Identify which cell holds the provided text, then report its [x, y] central coordinate. 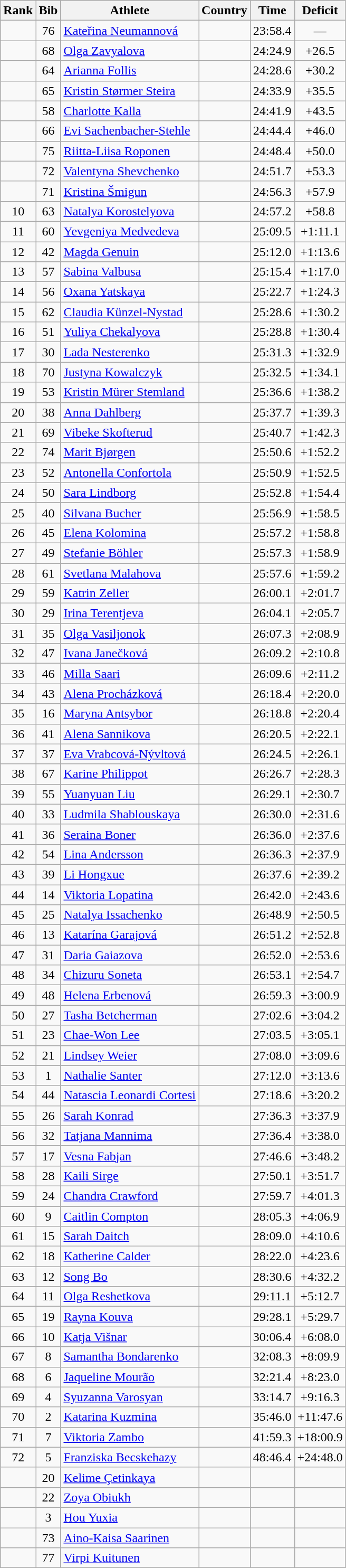
Syuzanna Varosyan [130, 1397]
Hou Yuxia [130, 1517]
26:36.3 [272, 854]
25:28.8 [272, 332]
Stefanie Böhler [130, 553]
Vesna Fabjan [130, 1156]
+2:53.6 [320, 955]
24:56.3 [272, 191]
25:36.6 [272, 392]
Lina Andersson [130, 854]
24:48.4 [272, 151]
Evi Sachenbacher-Stehle [130, 131]
+2:22.1 [320, 734]
27:59.7 [272, 1196]
+8:09.9 [320, 1357]
Song Bo [130, 1277]
+2:20.0 [320, 694]
+1:58.5 [320, 513]
Sara Lindborg [130, 493]
48:46.4 [272, 1457]
Rayna Kouva [130, 1317]
32:21.4 [272, 1377]
Time [272, 11]
Daria Gaiazova [130, 955]
+3:37.9 [320, 1116]
+3:13.6 [320, 1075]
— [320, 31]
77 [49, 1558]
Anna Dahlberg [130, 412]
Franziska Becskehazy [130, 1457]
+2:52.8 [320, 935]
23:58.4 [272, 31]
26:07.3 [272, 634]
Olga Zavyalova [130, 51]
+18:00.9 [320, 1437]
Kaili Sirge [130, 1176]
9 [49, 1216]
+3:20.2 [320, 1095]
+46.0 [320, 131]
+1:39.3 [320, 412]
4 [49, 1397]
26:36.0 [272, 834]
Kristina Šmigun [130, 191]
Claudia Künzel-Nystad [130, 312]
+1:52.2 [320, 452]
26:52.0 [272, 955]
24:44.4 [272, 131]
+9:16.3 [320, 1397]
26:29.1 [272, 794]
+35.5 [320, 91]
Irina Terentjeva [130, 613]
+4:23.6 [320, 1257]
+11:47.6 [320, 1417]
27:12.0 [272, 1075]
+2:01.7 [320, 593]
+2:11.2 [320, 674]
Olga Vasiljonok [130, 634]
+2:10.8 [320, 654]
Alena Procházková [130, 694]
+43.5 [320, 111]
41:59.3 [272, 1437]
+1:34.1 [320, 372]
Marit Bjørgen [130, 452]
26:20.5 [272, 734]
Katherine Calder [130, 1257]
+2:43.6 [320, 895]
+2:26.1 [320, 754]
Natalya Korostelyova [130, 211]
Vibeke Skofterud [130, 432]
+3:09.6 [320, 1055]
27:03.5 [272, 1035]
Deficit [320, 11]
+24:48.0 [320, 1457]
Sarah Daitch [130, 1236]
26:09.6 [272, 674]
Sarah Konrad [130, 1116]
+5:12.7 [320, 1297]
Milla Saari [130, 674]
Katarína Garajová [130, 935]
Natalya Issachenko [130, 915]
+2:37.9 [320, 854]
26:53.1 [272, 975]
+57.9 [320, 191]
35:46.0 [272, 1417]
25:57.6 [272, 573]
27:02.6 [272, 1015]
24:33.9 [272, 91]
Oxana Yatskaya [130, 292]
Silvana Bucher [130, 513]
24:24.9 [272, 51]
Yuanyuan Liu [130, 794]
+6:08.0 [320, 1337]
26:18.4 [272, 694]
Tasha Betcherman [130, 1015]
25:15.4 [272, 272]
+1:17.0 [320, 272]
26:00.1 [272, 593]
27:50.1 [272, 1176]
25:37.7 [272, 412]
25:56.9 [272, 513]
75 [49, 151]
Virpi Kuitunen [130, 1558]
Alena Sannikova [130, 734]
24:51.7 [272, 171]
+26.5 [320, 51]
1 [49, 1075]
+2:05.7 [320, 613]
Helena Erbenová [130, 995]
7 [49, 1437]
Sabina Valbusa [130, 272]
Katrin Zeller [130, 593]
25:22.7 [272, 292]
+2:20.4 [320, 714]
+4:10.6 [320, 1236]
Chae-Won Lee [130, 1035]
Aino-Kaisa Saarinen [130, 1538]
Athlete [130, 11]
25:50.9 [272, 473]
+2:37.6 [320, 834]
+2:28.3 [320, 774]
+3:48.2 [320, 1156]
+2:39.2 [320, 874]
29:11.1 [272, 1297]
+2:50.5 [320, 915]
+50.0 [320, 151]
Katarina Kuzmina [130, 1417]
Katja Višnar [130, 1337]
+1:24.3 [320, 292]
33:14.7 [272, 1397]
Kristin Mürer Stemland [130, 392]
+4:32.2 [320, 1277]
6 [49, 1377]
26:42.0 [272, 895]
Kateřina Neumannová [130, 31]
+1:11.1 [320, 231]
Lindsey Weier [130, 1055]
+2:54.7 [320, 975]
Seraina Boner [130, 834]
+3:04.2 [320, 1015]
+5:29.7 [320, 1317]
27:36.3 [272, 1116]
26:24.5 [272, 754]
Valentyna Shevchenko [130, 171]
25:28.6 [272, 312]
76 [49, 31]
28:22.0 [272, 1257]
Antonella Confortola [130, 473]
25:52.8 [272, 493]
Kelime Çetinkaya [130, 1477]
+1:38.2 [320, 392]
25:31.3 [272, 352]
+2:31.6 [320, 814]
27:36.4 [272, 1136]
+1:30.4 [320, 332]
26:04.1 [272, 613]
Yevgeniya Medvedeva [130, 231]
27:08.0 [272, 1055]
25:57.2 [272, 533]
+1:13.6 [320, 252]
Rank [18, 11]
27:18.6 [272, 1095]
Kristin Størmer Steira [130, 91]
Lada Nesterenko [130, 352]
25:40.7 [272, 432]
Riitta-Liisa Roponen [130, 151]
5 [49, 1457]
73 [49, 1538]
Li Hongxue [130, 874]
26:37.6 [272, 874]
Karine Philippot [130, 774]
Yuliya Chekalyova [130, 332]
2 [49, 1417]
Maryna Antsybor [130, 714]
+8:23.0 [320, 1377]
Svetlana Malahova [130, 573]
25:57.3 [272, 553]
Elena Kolomina [130, 533]
+1:42.3 [320, 432]
24:57.2 [272, 211]
Nathalie Santer [130, 1075]
24:28.6 [272, 71]
25:09.5 [272, 231]
3 [49, 1517]
Bib [49, 11]
Zoya Obiukh [130, 1497]
74 [49, 452]
Ludmila Shablouskaya [130, 814]
Chandra Crawford [130, 1196]
+2:08.9 [320, 634]
+58.8 [320, 211]
27:46.6 [272, 1156]
Charlotte Kalla [130, 111]
+4:01.3 [320, 1196]
Caitlin Compton [130, 1216]
28:30.6 [272, 1277]
26:18.8 [272, 714]
+1:58.8 [320, 533]
Viktoria Lopatina [130, 895]
Olga Reshetkova [130, 1297]
Eva Vrabcová-Nývltová [130, 754]
25:12.0 [272, 252]
+4:06.9 [320, 1216]
28:09.0 [272, 1236]
29:28.1 [272, 1317]
26:26.7 [272, 774]
+1:58.9 [320, 553]
26:51.2 [272, 935]
30:06.4 [272, 1337]
24:41.9 [272, 111]
8 [49, 1357]
Viktoria Zambo [130, 1437]
+1:52.5 [320, 473]
26:48.9 [272, 915]
+1:59.2 [320, 573]
Justyna Kowalczyk [130, 372]
28:05.3 [272, 1216]
+1:54.4 [320, 493]
Ivana Janečková [130, 654]
25:50.6 [272, 452]
Chizuru Soneta [130, 975]
Magda Genuin [130, 252]
26:59.3 [272, 995]
+3:38.0 [320, 1136]
+3:05.1 [320, 1035]
Tatjana Mannima [130, 1136]
+1:32.9 [320, 352]
+30.2 [320, 71]
Jaqueline Mourão [130, 1377]
Natascia Leonardi Cortesi [130, 1095]
Country [225, 11]
25:32.5 [272, 372]
26:30.0 [272, 814]
26:09.2 [272, 654]
+1:30.2 [320, 312]
+2:30.7 [320, 794]
32:08.3 [272, 1357]
+53.3 [320, 171]
+3:51.7 [320, 1176]
Arianna Follis [130, 71]
+3:00.9 [320, 995]
Samantha Bondarenko [130, 1357]
